From the cell containing the given text, extract its center point as [x, y] coordinate. 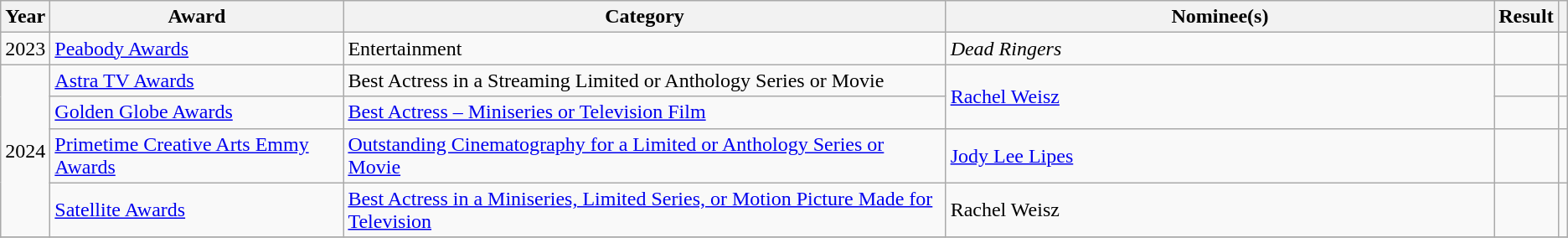
Year [25, 17]
Primetime Creative Arts Emmy Awards [197, 156]
Result [1526, 17]
2024 [25, 151]
Golden Globe Awards [197, 112]
Category [645, 17]
Astra TV Awards [197, 80]
Best Actress in a Streaming Limited or Anthology Series or Movie [645, 80]
Best Actress in a Miniseries, Limited Series, or Motion Picture Made for Television [645, 210]
Peabody Awards [197, 49]
2023 [25, 49]
Jody Lee Lipes [1220, 156]
Nominee(s) [1220, 17]
Entertainment [645, 49]
Outstanding Cinematography for a Limited or Anthology Series or Movie [645, 156]
Best Actress – Miniseries or Television Film [645, 112]
Satellite Awards [197, 210]
Award [197, 17]
Dead Ringers [1220, 49]
